For the text-containing cell, return its midpoint in (X, Y) coordinate format. 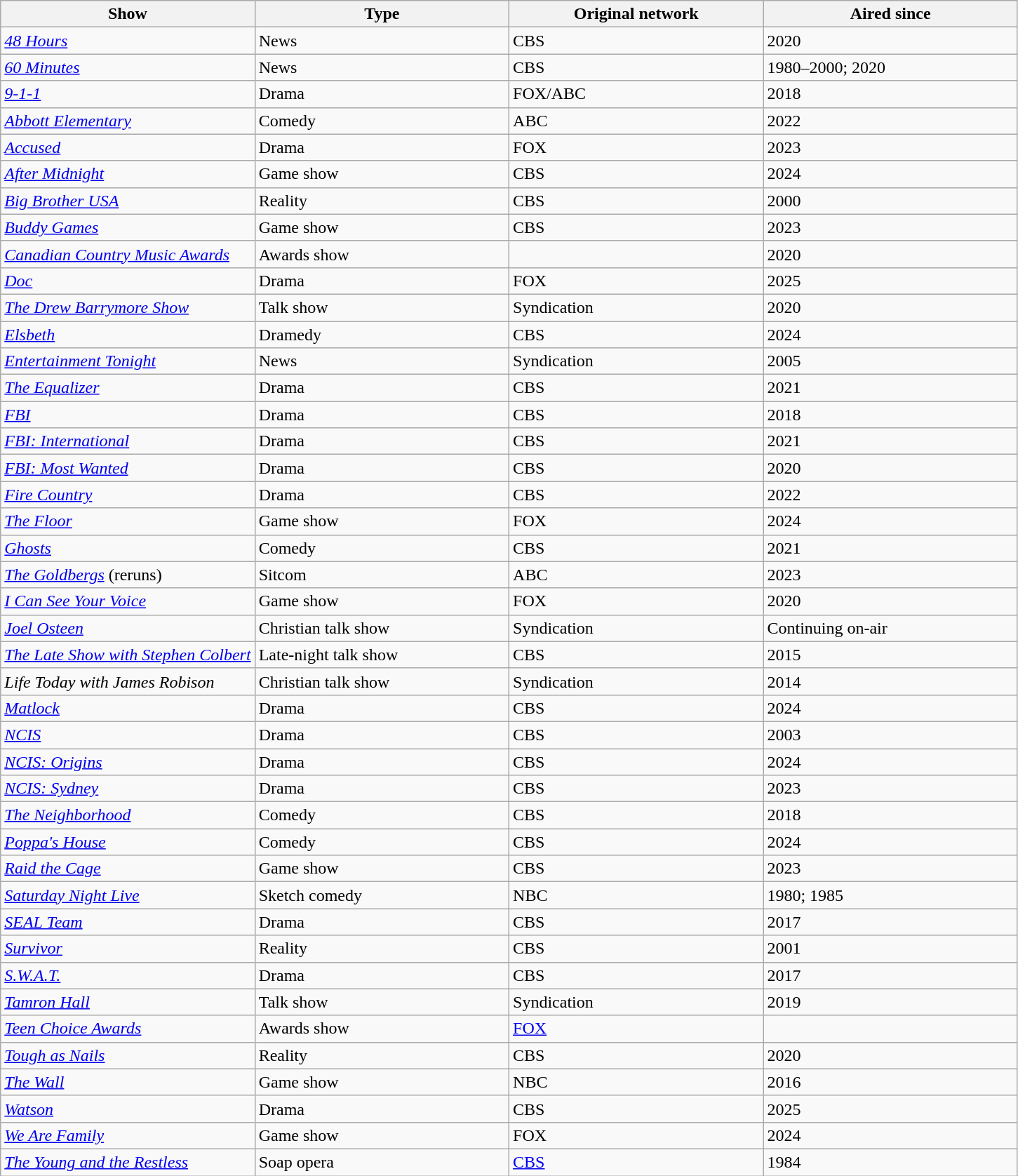
1984 (890, 1162)
Soap opera (382, 1162)
Aired since (890, 14)
2001 (890, 949)
2000 (890, 201)
Tough as Nails (128, 1055)
Teen Choice Awards (128, 1029)
We Are Family (128, 1135)
Life Today with James Robison (128, 681)
Survivor (128, 949)
Fire Country (128, 495)
Tamron Hall (128, 1002)
2005 (890, 361)
NCIS: Origins (128, 761)
Show (128, 14)
Late-night talk show (382, 655)
Abbott Elementary (128, 121)
The Drew Barrymore Show (128, 307)
NCIS (128, 735)
After Midnight (128, 174)
Buddy Games (128, 227)
SEAL Team (128, 922)
I Can See Your Voice (128, 601)
Saturday Night Live (128, 895)
Big Brother USA (128, 201)
NCIS: Sydney (128, 789)
The Floor (128, 521)
2003 (890, 735)
2015 (890, 655)
Type (382, 14)
Doc (128, 281)
Continuing on-air (890, 628)
The Neighborhood (128, 815)
S.W.A.T. (128, 975)
2019 (890, 1002)
9-1-1 (128, 94)
FBI (128, 415)
Raid the Cage (128, 869)
Sketch comedy (382, 895)
Joel Osteen (128, 628)
Original network (636, 14)
Dramedy (382, 335)
Ghosts (128, 548)
Watson (128, 1109)
Matlock (128, 708)
FBI: Most Wanted (128, 468)
Elsbeth (128, 335)
60 Minutes (128, 67)
2016 (890, 1082)
FOX/ABC (636, 94)
1980; 1985 (890, 895)
Accused (128, 147)
Canadian Country Music Awards (128, 254)
The Equalizer (128, 388)
Entertainment Tonight (128, 361)
1980–2000; 2020 (890, 67)
The Young and the Restless (128, 1162)
Poppa's House (128, 842)
FBI: International (128, 441)
2014 (890, 681)
48 Hours (128, 41)
Sitcom (382, 575)
The Late Show with Stephen Colbert (128, 655)
The Wall (128, 1082)
The Goldbergs (reruns) (128, 575)
